Return the (x, y) coordinate for the center point of the cell that contains the specified text.  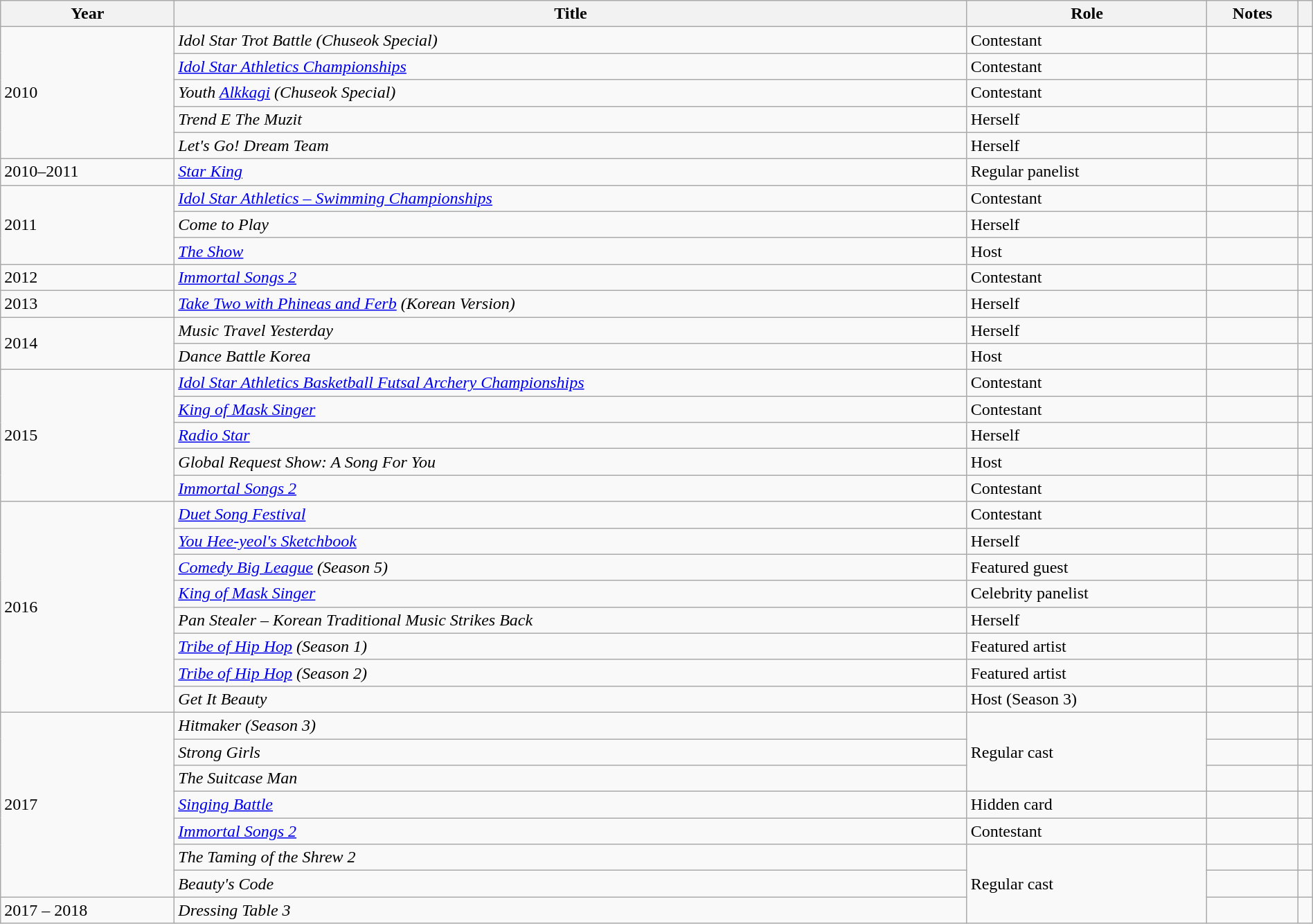
Singing Battle (571, 805)
2017 (87, 804)
Host (Season 3) (1087, 699)
2016 (87, 607)
Idol Star Athletics – Swimming Championships (571, 198)
Dance Battle Korea (571, 357)
2010–2011 (87, 172)
Strong Girls (571, 752)
You Hee-yeol's Sketchbook (571, 541)
Youth Alkkagi (Chuseok Special) (571, 93)
2010 (87, 93)
Notes (1252, 14)
Dressing Table 3 (571, 910)
Radio Star (571, 436)
The Suitcase Man (571, 779)
Beauty's Code (571, 884)
Idol Star Trot Battle (Chuseok Special) (571, 40)
Featured guest (1087, 567)
Come to Play (571, 224)
Role (1087, 14)
Hidden card (1087, 805)
Title (571, 14)
2017 – 2018 (87, 910)
2013 (87, 303)
Idol Star Athletics Championships (571, 66)
Tribe of Hip Hop (Season 1) (571, 646)
Year (87, 14)
Take Two with Phineas and Ferb (Korean Version) (571, 303)
2014 (87, 344)
Get It Beauty (571, 699)
Star King (571, 172)
Duet Song Festival (571, 515)
2011 (87, 224)
The Show (571, 251)
Trend E The Muzit (571, 119)
Idol Star Athletics Basketball Futsal Archery Championships (571, 383)
2015 (87, 436)
Celebrity panelist (1087, 594)
Let's Go! Dream Team (571, 145)
2012 (87, 277)
Regular panelist (1087, 172)
Hitmaker (Season 3) (571, 725)
Music Travel Yesterday (571, 330)
The Taming of the Shrew 2 (571, 858)
Comedy Big League (Season 5) (571, 567)
Pan Stealer – Korean Traditional Music Strikes Back (571, 620)
Tribe of Hip Hop (Season 2) (571, 673)
Global Request Show: A Song For You (571, 462)
